Identify which cell holds the provided text, then report its (x, y) central coordinate. 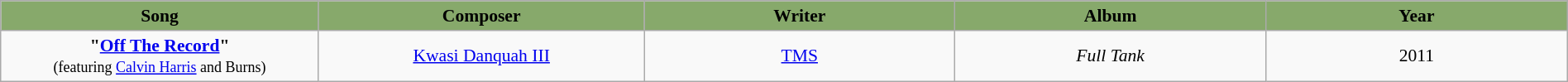
Kwasi Danquah III (481, 55)
Writer (800, 16)
Album (1111, 16)
Composer (481, 16)
2011 (1417, 55)
TMS (800, 55)
Song (160, 16)
"Off The Record" (featuring Calvin Harris and Burns) (160, 55)
Full Tank (1111, 55)
Year (1417, 16)
